Pinpoint the cell where the given text exists, returning its (x, y) midpoint coordinate. 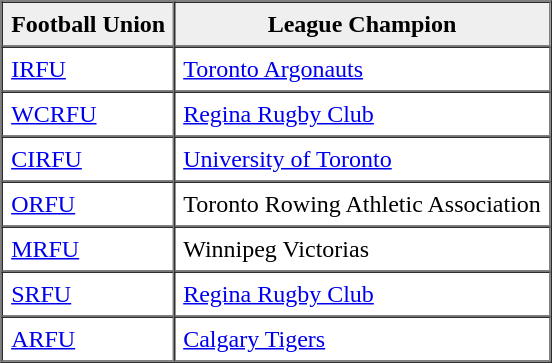
WCRFU (88, 114)
Winnipeg Victorias (362, 248)
ORFU (88, 204)
ARFU (88, 338)
Toronto Rowing Athletic Association (362, 204)
IRFU (88, 68)
CIRFU (88, 158)
SRFU (88, 294)
University of Toronto (362, 158)
Calgary Tigers (362, 338)
League Champion (362, 24)
Toronto Argonauts (362, 68)
MRFU (88, 248)
Football Union (88, 24)
